From the cell containing the given text, extract its center point as [X, Y] coordinate. 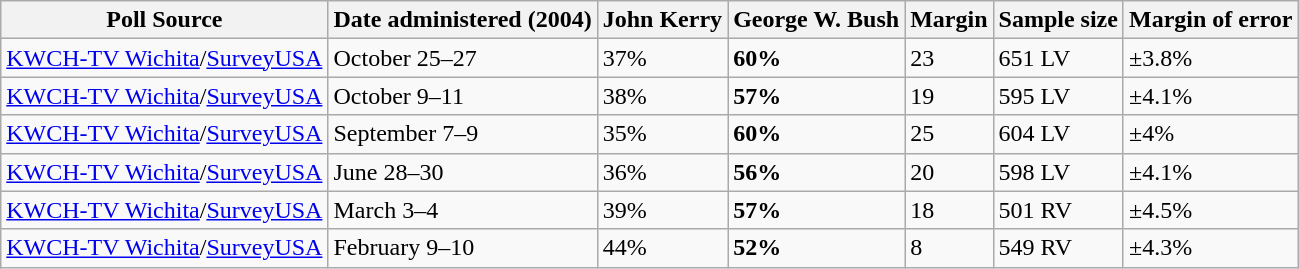
October 25–27 [462, 58]
8 [949, 248]
595 LV [1058, 96]
44% [662, 248]
±4.3% [1210, 248]
20 [949, 172]
Margin of error [1210, 20]
June 28–30 [462, 172]
September 7–9 [462, 134]
549 RV [1058, 248]
Poll Source [164, 20]
±4% [1210, 134]
39% [662, 210]
±3.8% [1210, 58]
501 RV [1058, 210]
38% [662, 96]
35% [662, 134]
John Kerry [662, 20]
18 [949, 210]
36% [662, 172]
±4.5% [1210, 210]
Date administered (2004) [462, 20]
October 9–11 [462, 96]
Margin [949, 20]
604 LV [1058, 134]
598 LV [1058, 172]
March 3–4 [462, 210]
February 9–10 [462, 248]
23 [949, 58]
52% [816, 248]
37% [662, 58]
651 LV [1058, 58]
19 [949, 96]
George W. Bush [816, 20]
56% [816, 172]
25 [949, 134]
Sample size [1058, 20]
